Return (x, y) of the center of cell containing provided text 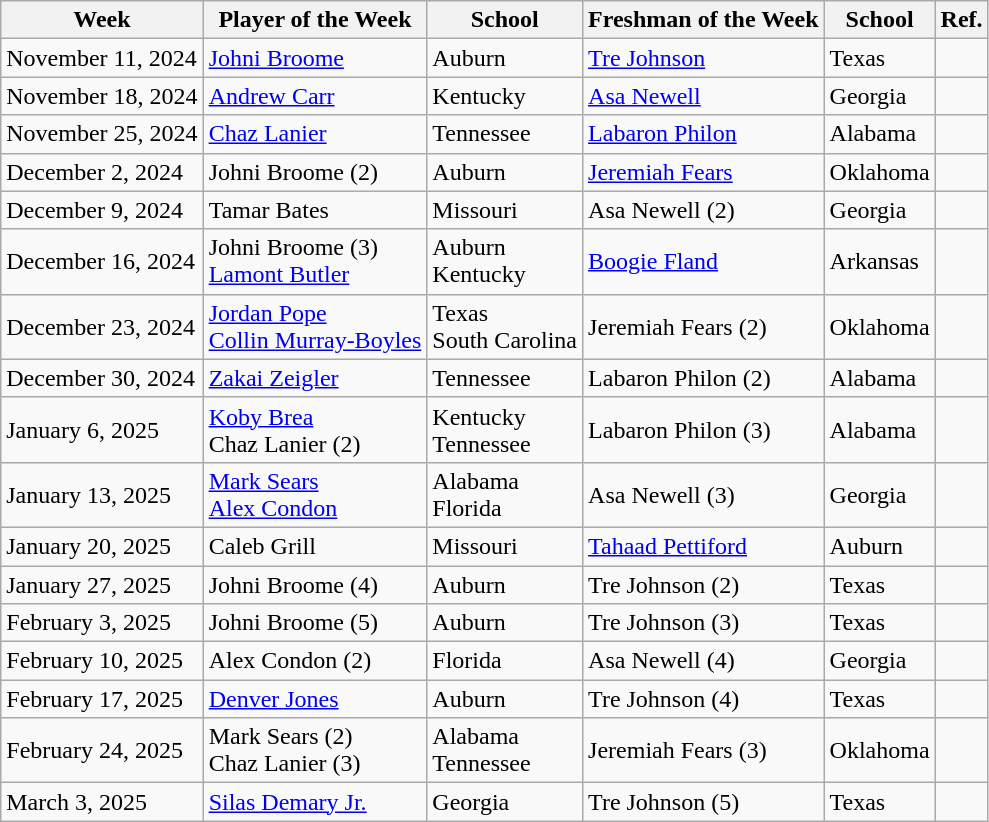
December 30, 2024 (102, 378)
December 2, 2024 (102, 172)
Jeremiah Fears (2) (704, 326)
TexasSouth Carolina (505, 326)
Labaron Philon (2) (704, 378)
Asa Newell (4) (704, 661)
Player of the Week (315, 20)
AlabamaFlorida (505, 494)
Johni Broome (315, 58)
Kentucky (505, 96)
Tre Johnson (5) (704, 802)
Week (102, 20)
Tre Johnson (704, 58)
Zakai Zeigler (315, 378)
Tre Johnson (3) (704, 623)
Johni Broome (2) (315, 172)
Johni Broome (5) (315, 623)
February 10, 2025 (102, 661)
Asa Newell (704, 96)
Mark SearsAlex Condon (315, 494)
January 13, 2025 (102, 494)
Ref. (962, 20)
Chaz Lanier (315, 134)
December 9, 2024 (102, 210)
Jeremiah Fears (704, 172)
Denver Jones (315, 699)
Koby BreaChaz Lanier (2) (315, 430)
Florida (505, 661)
KentuckyTennessee (505, 430)
January 6, 2025 (102, 430)
Jeremiah Fears (3) (704, 750)
February 3, 2025 (102, 623)
November 11, 2024 (102, 58)
Asa Newell (2) (704, 210)
Tahaad Pettiford (704, 546)
Asa Newell (3) (704, 494)
Boogie Fland (704, 262)
Silas Demary Jr. (315, 802)
Freshman of the Week (704, 20)
Andrew Carr (315, 96)
Arkansas (880, 262)
Tre Johnson (2) (704, 585)
AuburnKentucky (505, 262)
January 20, 2025 (102, 546)
Jordan PopeCollin Murray-Boyles (315, 326)
AlabamaTennessee (505, 750)
November 18, 2024 (102, 96)
Labaron Philon (3) (704, 430)
November 25, 2024 (102, 134)
Johni Broome (4) (315, 585)
January 27, 2025 (102, 585)
Alex Condon (2) (315, 661)
Caleb Grill (315, 546)
Labaron Philon (704, 134)
February 24, 2025 (102, 750)
February 17, 2025 (102, 699)
December 16, 2024 (102, 262)
Tre Johnson (4) (704, 699)
March 3, 2025 (102, 802)
December 23, 2024 (102, 326)
Johni Broome (3)Lamont Butler (315, 262)
Tamar Bates (315, 210)
Mark Sears (2)Chaz Lanier (3) (315, 750)
